Locate the cell with the specified text and output its (x, y) center coordinate. 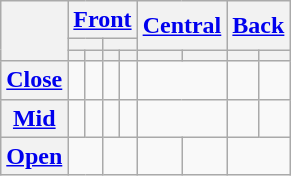
Mid (34, 118)
Back (258, 26)
Open (34, 156)
Close (34, 80)
Central (182, 26)
Front (102, 20)
